Scan for the cell matching the given text and deliver its (x, y) coordinate at center. 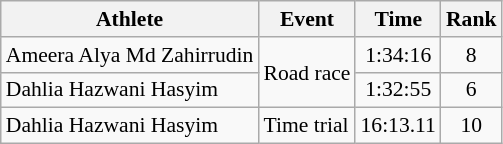
6 (472, 90)
Road race (306, 72)
Rank (472, 19)
16:13.11 (398, 126)
Ameera Alya Md Zahirrudin (130, 55)
1:34:16 (398, 55)
Athlete (130, 19)
Time trial (306, 126)
Time (398, 19)
1:32:55 (398, 90)
10 (472, 126)
Event (306, 19)
8 (472, 55)
